Output the (X, Y) coordinate of the center of the cell containing the given text.  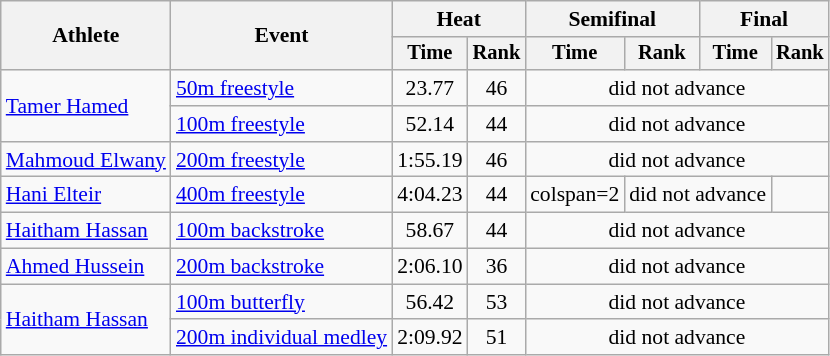
56.42 (430, 302)
53 (497, 302)
Mahmoud Elwany (86, 160)
100m freestyle (282, 124)
Athlete (86, 36)
1:55.19 (430, 160)
Semifinal (612, 19)
4:04.23 (430, 195)
100m butterfly (282, 302)
23.77 (430, 88)
Final (764, 19)
Event (282, 36)
200m backstroke (282, 267)
Ahmed Hussein (86, 267)
colspan=2 (574, 195)
400m freestyle (282, 195)
2:06.10 (430, 267)
Heat (458, 19)
100m backstroke (282, 231)
Hani Elteir (86, 195)
36 (497, 267)
2:09.92 (430, 338)
200m freestyle (282, 160)
58.67 (430, 231)
200m individual medley (282, 338)
Tamer Hamed (86, 106)
50m freestyle (282, 88)
51 (497, 338)
52.14 (430, 124)
